Return the [x, y] coordinate for the center point of the cell that contains the specified text.  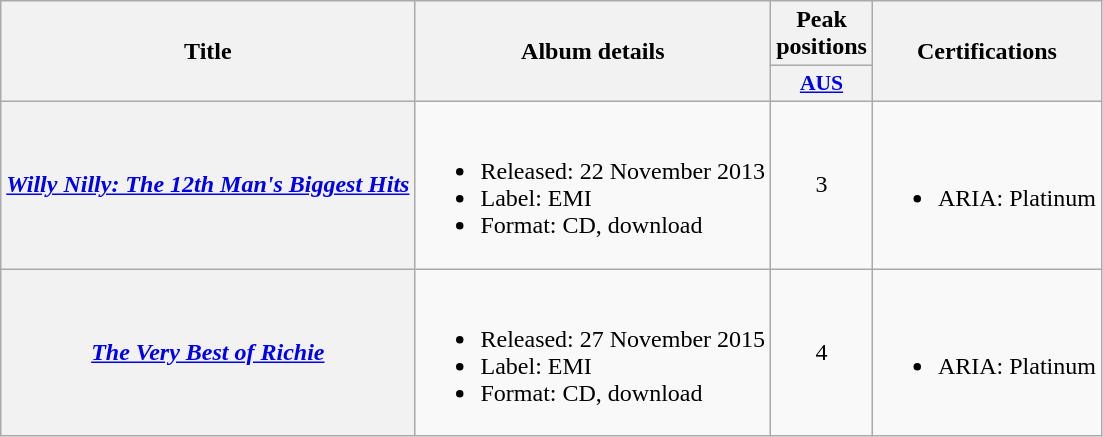
The Very Best of Richie [208, 352]
Album details [593, 52]
AUS [822, 84]
Released: 22 November 2013Label: EMIFormat: CD, download [593, 184]
Title [208, 52]
3 [822, 184]
Willy Nilly: The 12th Man's Biggest Hits [208, 184]
Released: 27 November 2015Label: EMIFormat: CD, download [593, 352]
4 [822, 352]
Certifications [986, 52]
Peak positions [822, 34]
